Determine the [X, Y] coordinate at the center of the cell enclosing the given text.  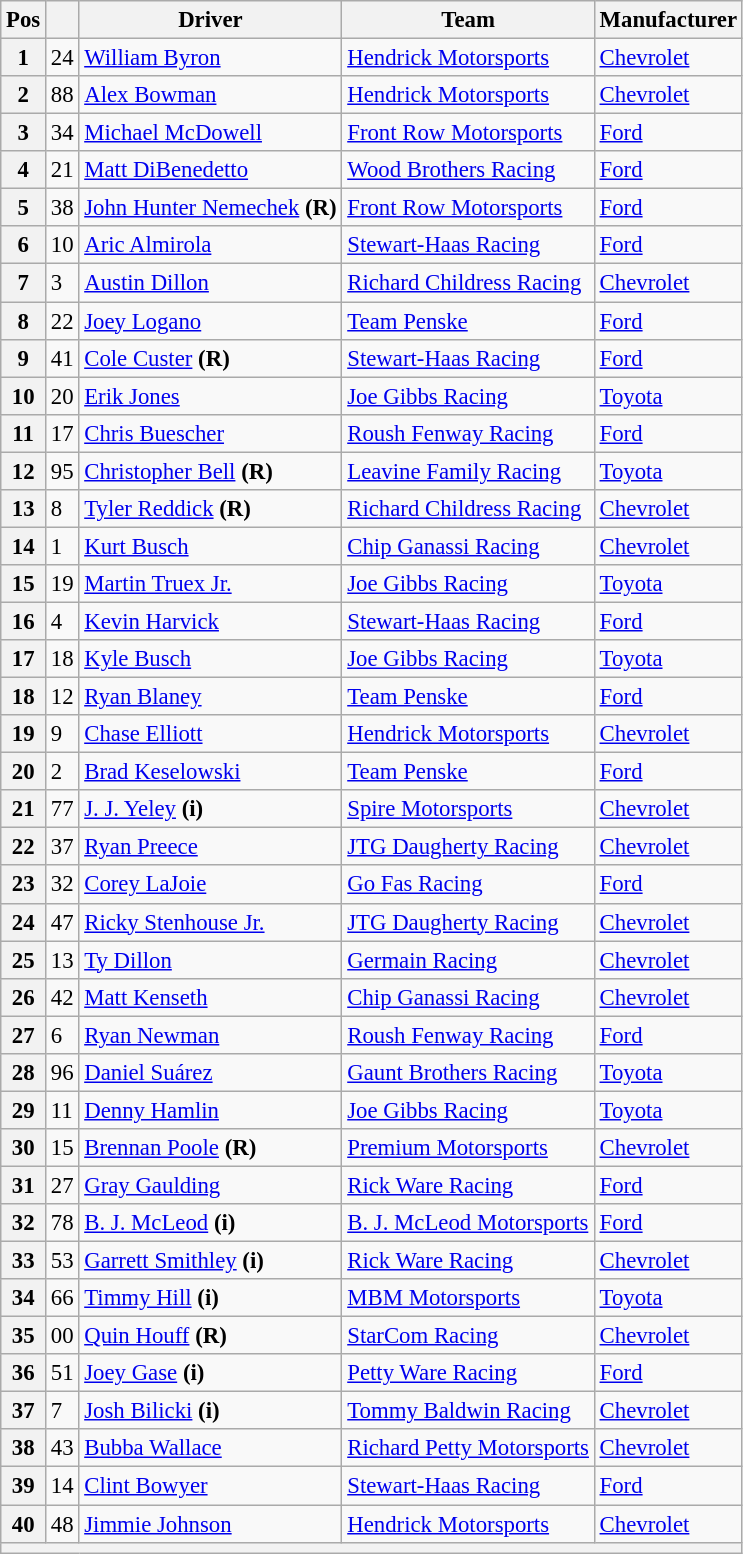
B. J. McLeod (i) [210, 1223]
16 [24, 621]
Joey Logano [210, 321]
StarCom Racing [468, 1336]
Ricky Stenhouse Jr. [210, 922]
Manufacturer [668, 20]
Joey Gase (i) [210, 1373]
Daniel Suárez [210, 1073]
66 [62, 1298]
5 [24, 208]
Aric Almirola [210, 245]
48 [62, 1524]
Premium Motorsports [468, 1148]
Denny Hamlin [210, 1110]
Kevin Harvick [210, 621]
Petty Ware Racing [468, 1373]
Martin Truex Jr. [210, 584]
Leavine Family Racing [468, 471]
Michael McDowell [210, 133]
23 [24, 885]
Go Fas Racing [468, 885]
Brad Keselowski [210, 772]
Tyler Reddick (R) [210, 509]
J. J. Yeley (i) [210, 809]
Gaunt Brothers Racing [468, 1073]
33 [24, 1261]
MBM Motorsports [468, 1298]
Wood Brothers Racing [468, 170]
36 [24, 1373]
Spire Motorsports [468, 809]
Chase Elliott [210, 734]
29 [24, 1110]
53 [62, 1261]
31 [24, 1185]
00 [62, 1336]
78 [62, 1223]
35 [24, 1336]
Matt DiBenedetto [210, 170]
Timmy Hill (i) [210, 1298]
43 [62, 1449]
26 [24, 997]
Kyle Busch [210, 659]
Matt Kenseth [210, 997]
Clint Bowyer [210, 1486]
88 [62, 95]
Ryan Blaney [210, 697]
Driver [210, 20]
42 [62, 997]
Germain Racing [468, 960]
77 [62, 809]
25 [24, 960]
Cole Custer (R) [210, 358]
95 [62, 471]
Corey LaJoie [210, 885]
47 [62, 922]
30 [24, 1148]
96 [62, 1073]
Brennan Poole (R) [210, 1148]
Ryan Preece [210, 847]
Alex Bowman [210, 95]
Josh Bilicki (i) [210, 1411]
Gray Gaulding [210, 1185]
Richard Petty Motorsports [468, 1449]
39 [24, 1486]
Tommy Baldwin Racing [468, 1411]
41 [62, 358]
28 [24, 1073]
Pos [24, 20]
Christopher Bell (R) [210, 471]
Quin Houff (R) [210, 1336]
Jimmie Johnson [210, 1524]
Garrett Smithley (i) [210, 1261]
51 [62, 1373]
Erik Jones [210, 396]
40 [24, 1524]
Chris Buescher [210, 433]
Ty Dillon [210, 960]
B. J. McLeod Motorsports [468, 1223]
Team [468, 20]
Kurt Busch [210, 546]
John Hunter Nemechek (R) [210, 208]
Bubba Wallace [210, 1449]
William Byron [210, 58]
Ryan Newman [210, 1035]
Austin Dillon [210, 283]
